Return (X, Y) of the center of cell containing provided text 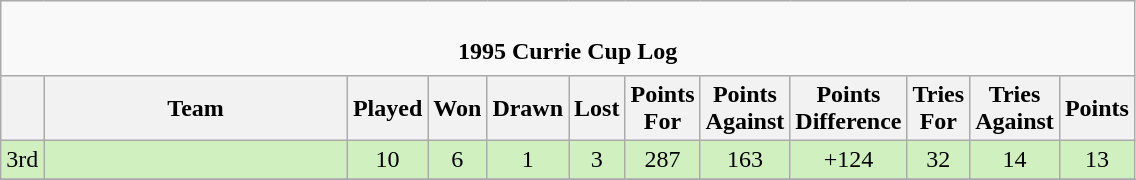
10 (387, 159)
Points Difference (848, 108)
14 (1015, 159)
Points Against (745, 108)
287 (662, 159)
Points For (662, 108)
Tries Against (1015, 108)
Team (196, 108)
Points (1096, 108)
Lost (597, 108)
Won (458, 108)
32 (938, 159)
13 (1096, 159)
3 (597, 159)
163 (745, 159)
Played (387, 108)
6 (458, 159)
3rd (22, 159)
Drawn (528, 108)
+124 (848, 159)
1 (528, 159)
Tries For (938, 108)
